For the text-containing cell, return its midpoint in (X, Y) coordinate format. 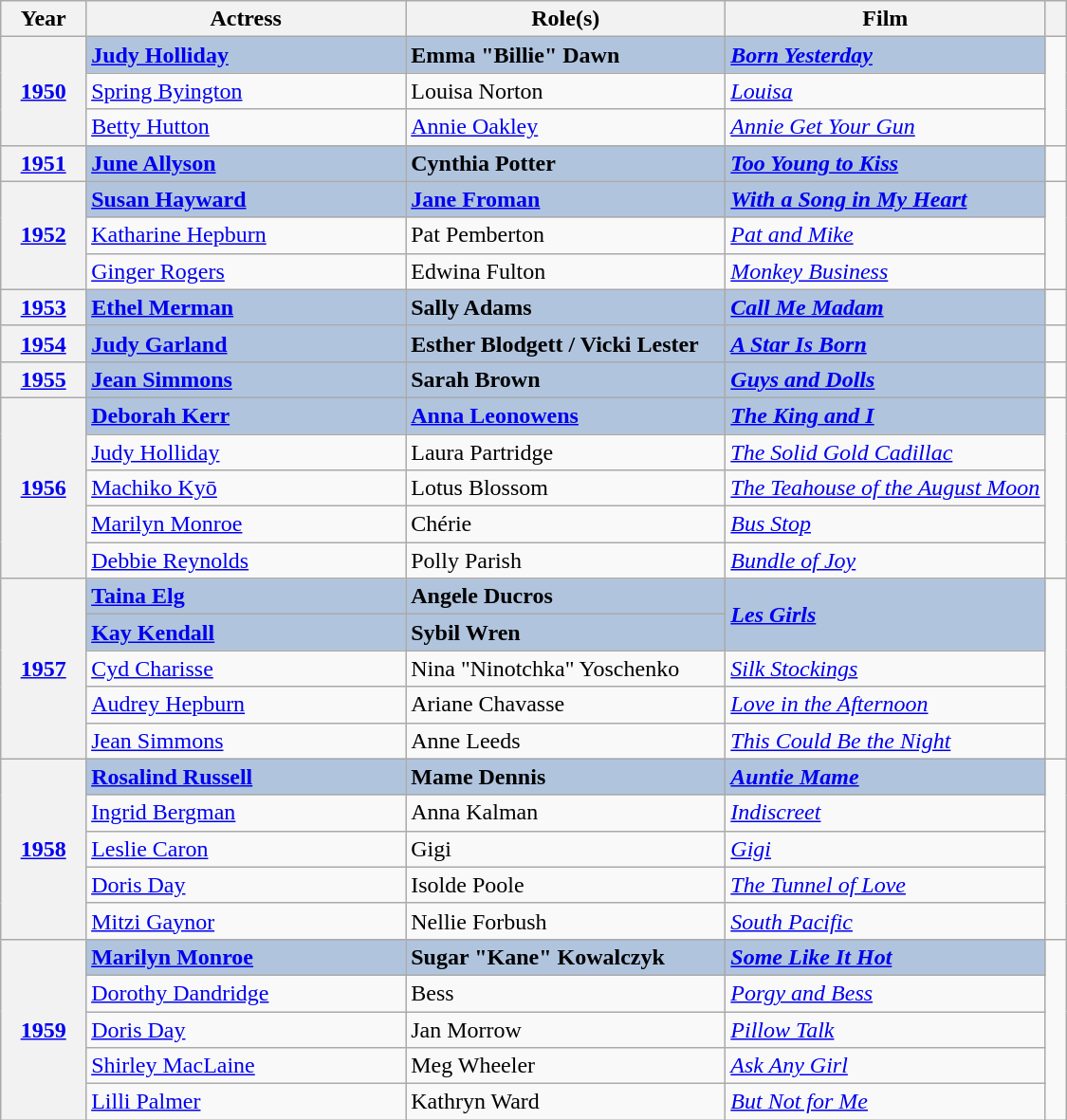
Pat Pemberton (565, 235)
The Tunnel of Love (886, 885)
Year (44, 19)
Leslie Caron (247, 849)
Laura Partridge (565, 452)
Rosalind Russell (247, 777)
1954 (44, 343)
Love in the Afternoon (886, 705)
Annie Get Your Gun (886, 127)
Indiscreet (886, 813)
Esther Blodgett / Vicki Lester (565, 343)
Porgy and Bess (886, 993)
Katharine Hepburn (247, 235)
Cynthia Potter (565, 163)
The Solid Gold Cadillac (886, 452)
Some Like It Hot (886, 957)
Spring Byington (247, 91)
Machiko Kyō (247, 488)
Anna Kalman (565, 813)
A Star Is Born (886, 343)
The Teahouse of the August Moon (886, 488)
1957 (44, 669)
Jane Froman (565, 199)
Bus Stop (886, 524)
Role(s) (565, 19)
Call Me Madam (886, 307)
1958 (44, 849)
But Not for Me (886, 1102)
Ariane Chavasse (565, 705)
Actress (247, 19)
Debbie Reynolds (247, 560)
June Allyson (247, 163)
Mitzi Gaynor (247, 921)
Too Young to Kiss (886, 163)
Lilli Palmer (247, 1102)
Ethel Merman (247, 307)
1956 (44, 487)
Nina "Ninotchka" Yoschenko (565, 669)
The King and I (886, 415)
Cyd Charisse (247, 669)
Bess (565, 993)
Chérie (565, 524)
Sybil Wren (565, 633)
Emma "Billie" Dawn (565, 55)
Polly Parish (565, 560)
Sugar "Kane" Kowalczyk (565, 957)
1959 (44, 1029)
Guys and Dolls (886, 379)
1953 (44, 307)
1955 (44, 379)
Edwina Fulton (565, 271)
Silk Stockings (886, 669)
Anna Leonowens (565, 415)
Angele Ducros (565, 597)
Pat and Mike (886, 235)
Born Yesterday (886, 55)
Film (886, 19)
Annie Oakley (565, 127)
Louisa Norton (565, 91)
Shirley MacLaine (247, 1066)
Kay Kendall (247, 633)
South Pacific (886, 921)
Deborah Kerr (247, 415)
Ask Any Girl (886, 1066)
Mame Dennis (565, 777)
Betty Hutton (247, 127)
Bundle of Joy (886, 560)
1952 (44, 235)
1950 (44, 91)
Isolde Poole (565, 885)
Nellie Forbush (565, 921)
Anne Leeds (565, 741)
Sarah Brown (565, 379)
Judy Garland (247, 343)
Monkey Business (886, 271)
Sally Adams (565, 307)
Ingrid Bergman (247, 813)
Kathryn Ward (565, 1102)
Meg Wheeler (565, 1066)
Lotus Blossom (565, 488)
With a Song in My Heart (886, 199)
Dorothy Dandridge (247, 993)
Jan Morrow (565, 1029)
Ginger Rogers (247, 271)
This Could Be the Night (886, 741)
1951 (44, 163)
Audrey Hepburn (247, 705)
Les Girls (886, 615)
Louisa (886, 91)
Auntie Mame (886, 777)
Susan Hayward (247, 199)
Pillow Talk (886, 1029)
Taina Elg (247, 597)
